Find where the given text appears and provide that cell's center as (x, y) coordinate. 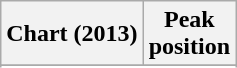
Chart (2013) (72, 34)
Peak position (189, 34)
